Capture the cell that displays the provided text and extract its [X, Y] central coordinate. 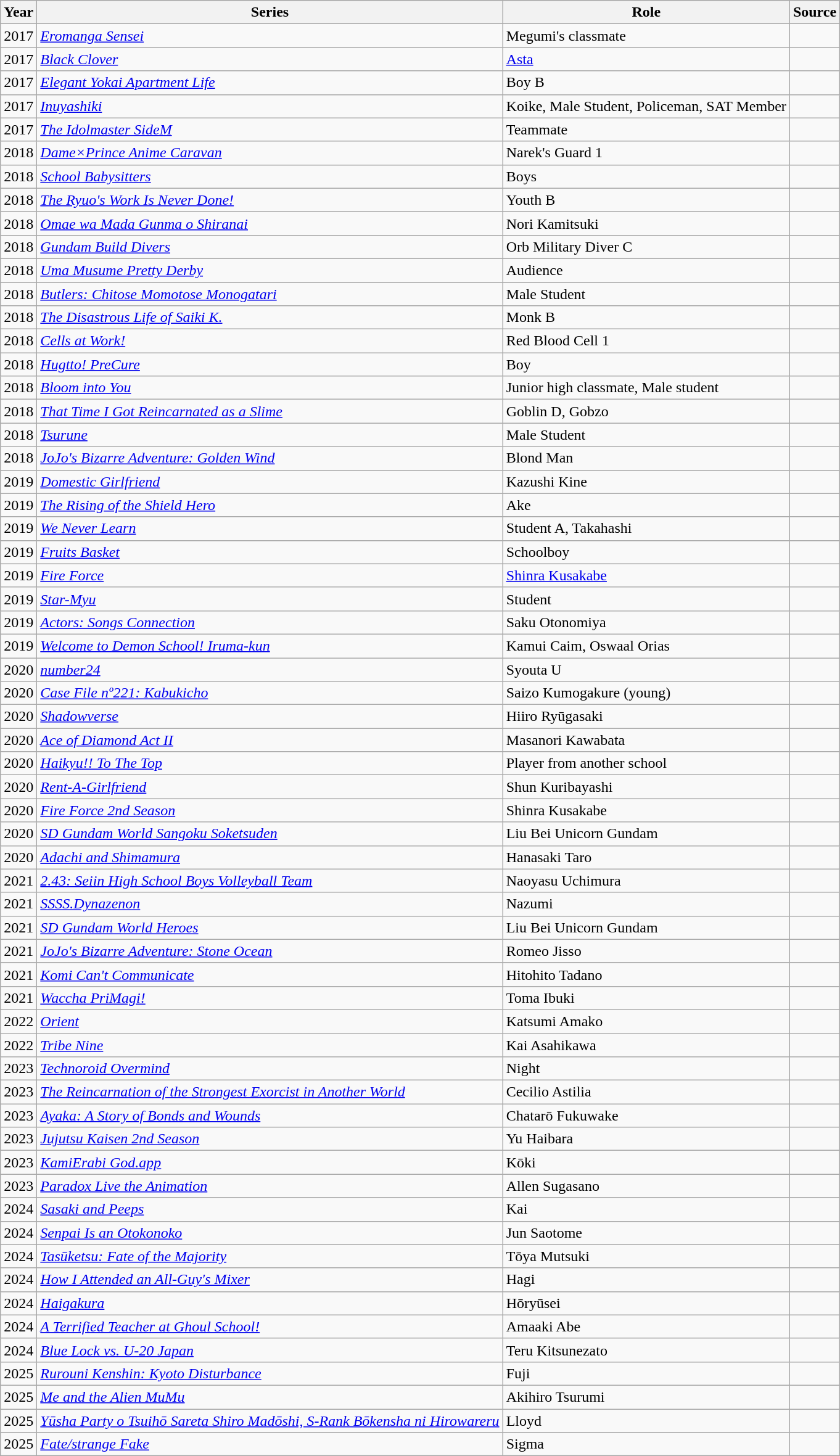
Masanori Kawabata [646, 740]
JoJo's Bizarre Adventure: Golden Wind [270, 458]
A Terrified Teacher at Ghoul School! [270, 1326]
Welcome to Demon School! Iruma-kun [270, 646]
Tribe Nine [270, 1045]
The Reincarnation of the Strongest Exorcist in Another World [270, 1092]
Case File nº221: Kabukicho [270, 693]
Haikyu!! To The Top [270, 763]
Akihiro Tsurumi [646, 1397]
Year [19, 12]
Butlers: Chitose Momotose Monogatari [270, 294]
Inuyashiki [270, 106]
Rurouni Kenshin: Kyoto Disturbance [270, 1373]
Haigakura [270, 1303]
Actors: Songs Connection [270, 622]
Player from another school [646, 763]
2.43: Seiin High School Boys Volleyball Team [270, 881]
Shadowverse [270, 717]
Teru Kitsunezato [646, 1350]
Me and the Alien MuMu [270, 1397]
How I Attended an All-Guy's Mixer [270, 1280]
Elegant Yokai Apartment Life [270, 83]
Waccha PriMagi! [270, 998]
Red Blood Cell 1 [646, 341]
Night [646, 1069]
Yūsha Party o Tsuihō Sareta Shiro Madōshi, S-Rank Bōkensha ni Hirowareru [270, 1420]
Omae wa Mada Gunma o Shiranai [270, 223]
Ace of Diamond Act II [270, 740]
Nori Kamitsuki [646, 223]
Tasūketsu: Fate of the Majority [270, 1256]
Blue Lock vs. U-20 Japan [270, 1350]
Tsurune [270, 435]
Star-Myu [270, 599]
Kamui Caim, Oswaal Orias [646, 646]
Fate/strange Fake [270, 1444]
Junior high classmate, Male student [646, 388]
SSSS.Dynazenon [270, 904]
Goblin D, Gobzo [646, 411]
Youth B [646, 200]
Dame×Prince Anime Caravan [270, 153]
Naoyasu Uchimura [646, 881]
Lloyd [646, 1420]
KamiErabi God.app [270, 1162]
Saizo Kumogakure (young) [646, 693]
Chatarō Fukuwake [646, 1116]
Ake [646, 505]
Orient [270, 1021]
Boy B [646, 83]
School Babysitters [270, 176]
Cecilio Astilia [646, 1092]
Role [646, 12]
Tōya Mutsuki [646, 1256]
Schoolboy [646, 552]
Romeo Jisso [646, 951]
SD Gundam World Heroes [270, 927]
Syouta U [646, 669]
Source [814, 12]
Kōki [646, 1162]
Katsumi Amako [646, 1021]
Hagi [646, 1280]
Series [270, 12]
Ayaka: A Story of Bonds and Wounds [270, 1116]
Toma Ibuki [646, 998]
Audience [646, 270]
That Time I Got Reincarnated as a Slime [270, 411]
We Never Learn [270, 529]
Kai [646, 1209]
The Idolmaster SideM [270, 130]
The Ryuo's Work Is Never Done! [270, 200]
Technoroid Overmind [270, 1069]
Sigma [646, 1444]
Yu Haibara [646, 1139]
Senpai Is an Otokonoko [270, 1233]
Rent-A-Girlfriend [270, 787]
SD Gundam World Sangoku Soketsuden [270, 834]
Boys [646, 176]
Gundam Build Divers [270, 247]
Boy [646, 364]
Kazushi Kine [646, 482]
Blond Man [646, 458]
Hugtto! PreCure [270, 364]
Jun Saotome [646, 1233]
Eromanga Sensei [270, 36]
Domestic Girlfriend [270, 482]
Fire Force [270, 575]
Adachi and Shimamura [270, 857]
Komi Can't Communicate [270, 974]
Kai Asahikawa [646, 1045]
Fire Force 2nd Season [270, 810]
Jujutsu Kaisen 2nd Season [270, 1139]
The Disastrous Life of Saiki K. [270, 318]
Asta [646, 59]
Hiiro Ryūgasaki [646, 717]
Uma Musume Pretty Derby [270, 270]
The Rising of the Shield Hero [270, 505]
Fuji [646, 1373]
Koike, Male Student, Policeman, SAT Member [646, 106]
Sasaki and Peeps [270, 1209]
Bloom into You [270, 388]
JoJo's Bizarre Adventure: Stone Ocean [270, 951]
Black Clover [270, 59]
Student A, Takahashi [646, 529]
Nazumi [646, 904]
Saku Otonomiya [646, 622]
Hanasaki Taro [646, 857]
Narek's Guard 1 [646, 153]
number24 [270, 669]
Student [646, 599]
Orb Military Diver C [646, 247]
Cells at Work! [270, 341]
Fruits Basket [270, 552]
Shun Kuribayashi [646, 787]
Hōryūsei [646, 1303]
Allen Sugasano [646, 1186]
Teammate [646, 130]
Amaaki Abe [646, 1326]
Paradox Live the Animation [270, 1186]
Megumi's classmate [646, 36]
Hitohito Tadano [646, 974]
Monk B [646, 318]
